For the text-containing cell, return its midpoint in [x, y] coordinate format. 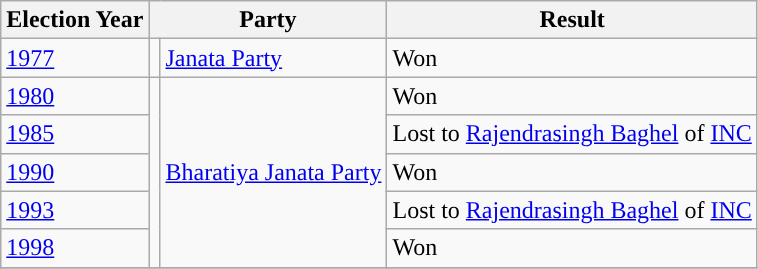
Result [572, 20]
1990 [75, 172]
1993 [75, 210]
Janata Party [274, 58]
1998 [75, 248]
1980 [75, 96]
Party [268, 20]
Election Year [75, 20]
1985 [75, 134]
1977 [75, 58]
Bharatiya Janata Party [274, 172]
